From the cell containing the given text, extract its center point as [X, Y] coordinate. 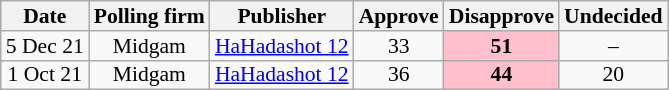
Publisher [282, 16]
1 Oct 21 [45, 75]
Date [45, 16]
20 [613, 75]
51 [502, 46]
36 [399, 75]
– [613, 46]
Approve [399, 16]
44 [502, 75]
Disapprove [502, 16]
Polling firm [150, 16]
5 Dec 21 [45, 46]
Undecided [613, 16]
33 [399, 46]
